From the cell containing the given text, extract its center point as (x, y) coordinate. 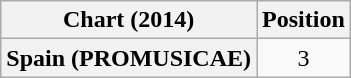
Position (304, 20)
3 (304, 58)
Spain (PROMUSICAE) (129, 58)
Chart (2014) (129, 20)
